Scan for the cell matching the given text and deliver its [x, y] coordinate at center. 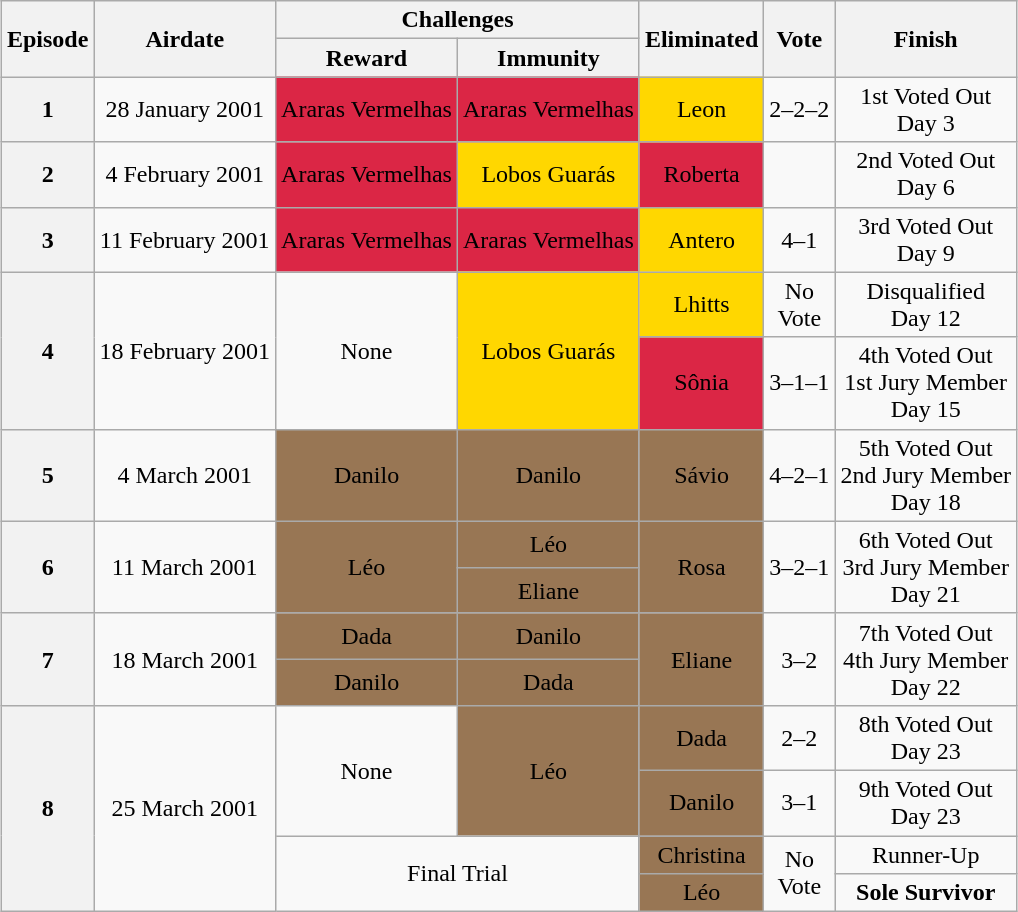
4 [47, 350]
3 [47, 240]
4th Voted Out1st Jury MemberDay 15 [926, 383]
Vote [800, 39]
Airdate [185, 39]
Challenges [458, 20]
8th Voted OutDay 23 [926, 738]
18 March 2001 [185, 659]
2–2–2 [800, 110]
7th Voted Out4th Jury MemberDay 22 [926, 659]
3–1–1 [800, 383]
Runner-Up [926, 855]
1st Voted OutDay 3 [926, 110]
11 March 2001 [185, 567]
4–1 [800, 240]
Christina [701, 855]
Sávio [701, 475]
Sônia [701, 383]
7 [47, 659]
Rosa [701, 567]
5th Voted Out2nd Jury MemberDay 18 [926, 475]
Roberta [701, 174]
DisqualifiedDay 12 [926, 304]
6th Voted Out3rd Jury MemberDay 21 [926, 567]
18 February 2001 [185, 350]
Sole Survivor [926, 893]
Eliminated [701, 39]
6 [47, 567]
4–2–1 [800, 475]
Immunity [548, 58]
Episode [47, 39]
4 February 2001 [185, 174]
1 [47, 110]
3–1 [800, 802]
5 [47, 475]
Leon [701, 110]
Final Trial [458, 874]
3–2–1 [800, 567]
3–2 [800, 659]
Lhitts [701, 304]
Finish [926, 39]
2–2 [800, 738]
Reward [367, 58]
2 [47, 174]
4 March 2001 [185, 475]
25 March 2001 [185, 808]
9th Voted OutDay 23 [926, 802]
3rd Voted OutDay 9 [926, 240]
Antero [701, 240]
8 [47, 808]
28 January 2001 [185, 110]
11 February 2001 [185, 240]
2nd Voted OutDay 6 [926, 174]
